Determine the (x, y) coordinate at the center of the cell enclosing the given text.  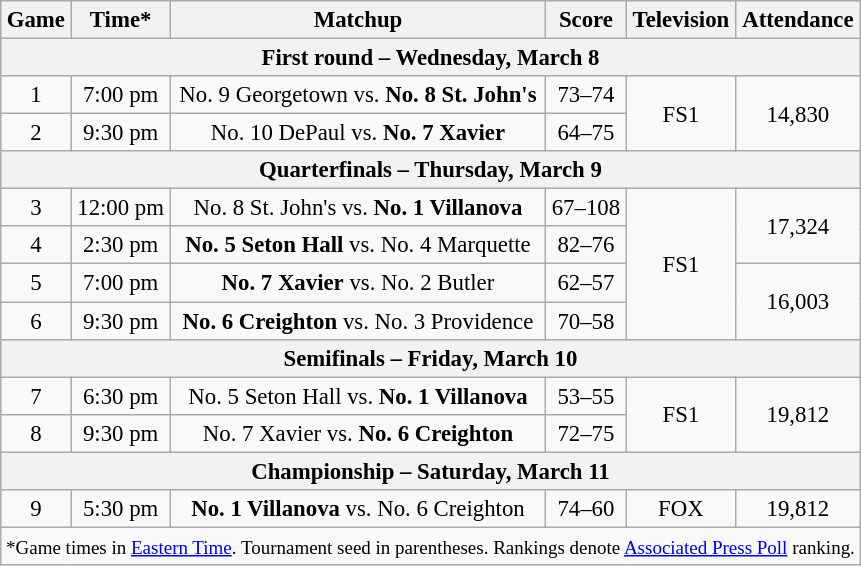
Championship – Saturday, March 11 (430, 471)
No. 10 DePaul vs. No. 7 Xavier (358, 133)
6 (36, 321)
2 (36, 133)
5:30 pm (120, 509)
No. 5 Seton Hall vs. No. 4 Marquette (358, 245)
3 (36, 208)
62–57 (586, 283)
7 (36, 396)
9 (36, 509)
2:30 pm (120, 245)
No. 7 Xavier vs. No. 6 Creighton (358, 433)
16,003 (798, 302)
14,830 (798, 114)
6:30 pm (120, 396)
No. 7 Xavier vs. No. 2 Butler (358, 283)
Quarterfinals – Thursday, March 9 (430, 170)
67–108 (586, 208)
Time* (120, 20)
First round – Wednesday, March 8 (430, 58)
73–74 (586, 95)
4 (36, 245)
No. 6 Creighton vs. No. 3 Providence (358, 321)
No. 5 Seton Hall vs. No. 1 Villanova (358, 396)
53–55 (586, 396)
Semifinals – Friday, March 10 (430, 358)
Game (36, 20)
Television (680, 20)
*Game times in Eastern Time. Tournament seed in parentheses. Rankings denote Associated Press Poll ranking. (430, 546)
5 (36, 283)
8 (36, 433)
FOX (680, 509)
1 (36, 95)
12:00 pm (120, 208)
No. 9 Georgetown vs. No. 8 St. John's (358, 95)
17,324 (798, 226)
No. 8 St. John's vs. No. 1 Villanova (358, 208)
70–58 (586, 321)
74–60 (586, 509)
Matchup (358, 20)
Attendance (798, 20)
82–76 (586, 245)
64–75 (586, 133)
Score (586, 20)
No. 1 Villanova vs. No. 6 Creighton (358, 509)
72–75 (586, 433)
